Determine the [X, Y] coordinate at the center of the cell enclosing the given text.  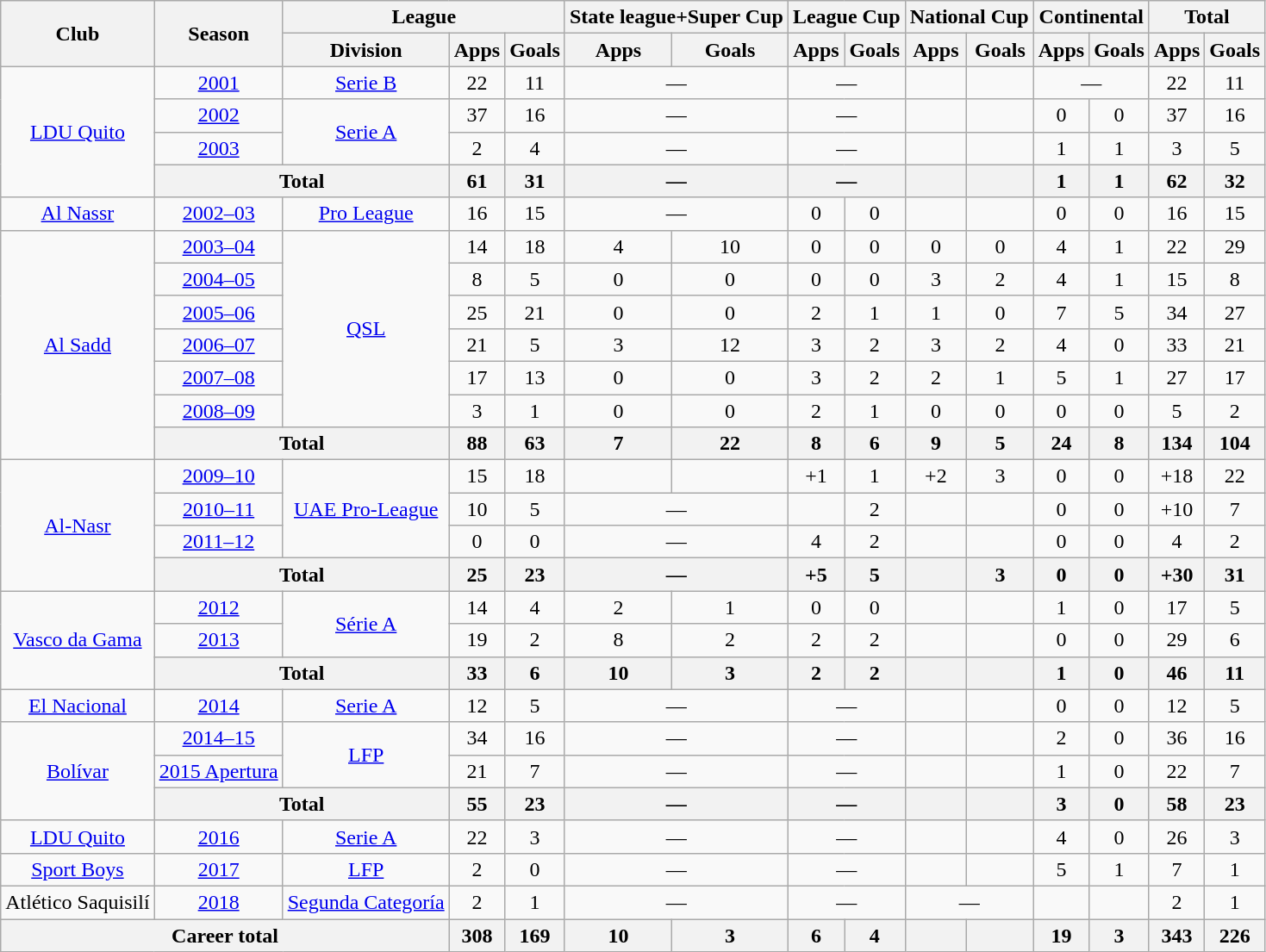
134 [1176, 444]
2001 [219, 83]
62 [1176, 181]
2006–07 [219, 345]
32 [1235, 181]
Bolívar [78, 771]
2002 [219, 115]
Season [219, 34]
+10 [1176, 509]
24 [1061, 444]
Al Nassr [78, 214]
2008–09 [219, 411]
El Nacional [78, 706]
Pro League [365, 214]
26 [1176, 837]
2013 [219, 640]
88 [477, 444]
Al Sadd [78, 345]
2015 Apertura [219, 771]
36 [1176, 738]
+2 [936, 476]
226 [1235, 935]
2004–05 [219, 279]
+5 [815, 575]
9 [936, 444]
Al-Nasr [78, 526]
Vasco da Gama [78, 640]
+1 [815, 476]
Continental [1091, 17]
2014–15 [219, 738]
State league+Super Cup [676, 17]
Sport Boys [78, 869]
2016 [219, 837]
+30 [1176, 575]
2005–06 [219, 312]
Serie B [365, 83]
104 [1235, 444]
QSL [365, 328]
2003 [219, 148]
343 [1176, 935]
2009–10 [219, 476]
2002–03 [219, 214]
2014 [219, 706]
2017 [219, 869]
Série A [365, 624]
Club [78, 34]
2007–08 [219, 377]
2018 [219, 902]
2010–11 [219, 509]
Career total [225, 935]
2011–12 [219, 542]
63 [535, 444]
League Cup [846, 17]
13 [535, 377]
46 [1176, 673]
Segunda Categoría [365, 902]
2012 [219, 607]
55 [477, 804]
308 [477, 935]
58 [1176, 804]
Atlético Saquisilí [78, 902]
+18 [1176, 476]
61 [477, 181]
National Cup [969, 17]
2003–04 [219, 246]
League [424, 17]
169 [535, 935]
UAE Pro-League [365, 509]
Division [365, 50]
